Return [X, Y] of the center of cell containing provided text 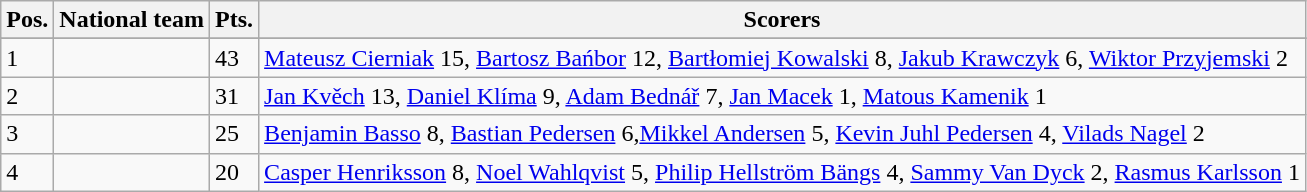
2 [28, 96]
Benjamin Basso 8, Bastian Pedersen 6,Mikkel Andersen 5, Kevin Juhl Pedersen 4, Vilads Nagel 2 [782, 134]
National team [132, 20]
Jan Kvěch 13, Daniel Klíma 9, Adam Bednář 7, Jan Macek 1, Matous Kamenik 1 [782, 96]
Scorers [782, 20]
4 [28, 172]
3 [28, 134]
Casper Henriksson 8, Noel Wahlqvist 5, Philip Hellström Bängs 4, Sammy Van Dyck 2, Rasmus Karlsson 1 [782, 172]
Pos. [28, 20]
Mateusz Cierniak 15, Bartosz Bańbor 12, Bartłomiej Kowalski 8, Jakub Krawczyk 6, Wiktor Przyjemski 2 [782, 58]
20 [234, 172]
Pts. [234, 20]
31 [234, 96]
25 [234, 134]
1 [28, 58]
43 [234, 58]
